Output the (x, y) coordinate of the center of the cell containing the given text.  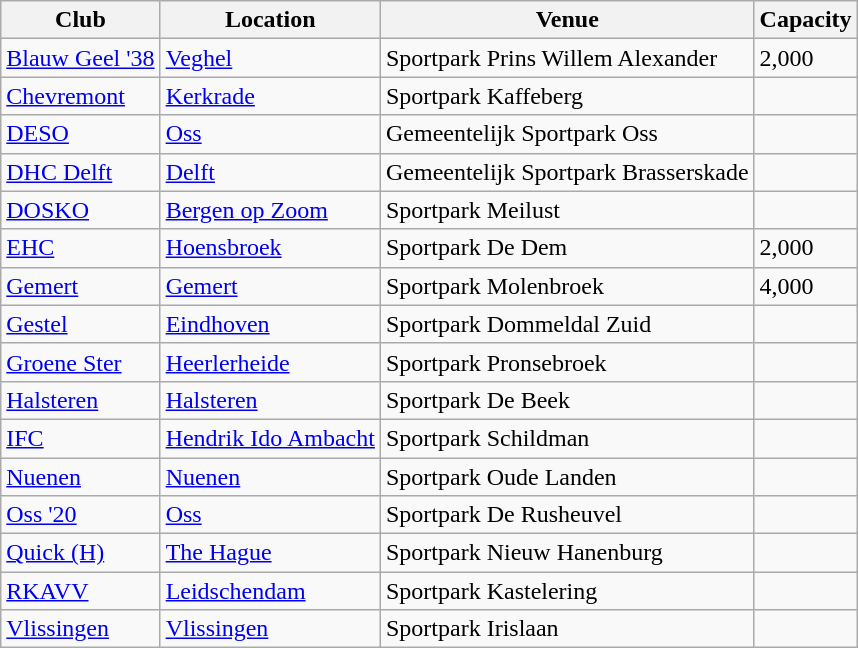
Sportpark Irislaan (567, 629)
The Hague (270, 553)
Hoensbroek (270, 248)
Club (80, 20)
Sportpark Oude Landen (567, 477)
Sportpark Dommeldal Zuid (567, 324)
Groene Ster (80, 362)
IFC (80, 438)
Sportpark Kastelering (567, 591)
RKAVV (80, 591)
Sportpark Molenbroek (567, 286)
Kerkrade (270, 96)
Location (270, 20)
Hendrik Ido Ambacht (270, 438)
Eindhoven (270, 324)
Oss '20 (80, 515)
Capacity (806, 20)
4,000 (806, 286)
Sportpark Pronsebroek (567, 362)
EHC (80, 248)
Blauw Geel '38 (80, 58)
Veghel (270, 58)
Sportpark Schildman (567, 438)
Chevremont (80, 96)
DOSKO (80, 210)
Bergen op Zoom (270, 210)
Sportpark De Beek (567, 400)
Gestel (80, 324)
Leidschendam (270, 591)
Gemeentelijk Sportpark Brasserskade (567, 172)
DHC Delft (80, 172)
Sportpark De Rusheuvel (567, 515)
Sportpark Meilust (567, 210)
Sportpark Prins Willem Alexander (567, 58)
Sportpark De Dem (567, 248)
Gemeentelijk Sportpark Oss (567, 134)
Sportpark Nieuw Hanenburg (567, 553)
DESO (80, 134)
Delft (270, 172)
Heerlerheide (270, 362)
Quick (H) (80, 553)
Sportpark Kaffeberg (567, 96)
Venue (567, 20)
